Scan for the cell matching the given text and deliver its (x, y) coordinate at center. 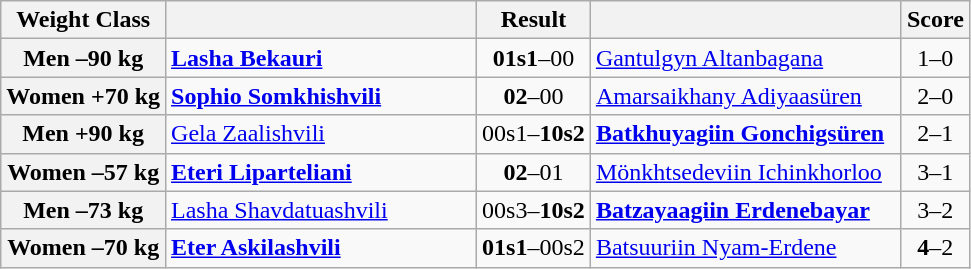
Result (534, 20)
02–00 (534, 96)
Batzayaagiin Erdenebayar (746, 210)
Men –90 kg (84, 58)
4–2 (935, 248)
02–01 (534, 172)
Batkhuyagiin Gonchigsüren (746, 134)
2–0 (935, 96)
Men +90 kg (84, 134)
Score (935, 20)
Women +70 kg (84, 96)
Eteri Liparteliani (322, 172)
Sophio Somkhishvili (322, 96)
2–1 (935, 134)
Men –73 kg (84, 210)
1–0 (935, 58)
Gantulgyn Altanbagana (746, 58)
Eter Askilashvili (322, 248)
01s1–00 (534, 58)
Lasha Shavdatuashvili (322, 210)
Women –70 kg (84, 248)
Amarsaikhany Adiyaasüren (746, 96)
01s1–00s2 (534, 248)
Women –57 kg (84, 172)
3–2 (935, 210)
Weight Class (84, 20)
00s1–10s2 (534, 134)
Batsuuriin Nyam-Erdene (746, 248)
Mönkhtsedeviin Ichinkhorloo (746, 172)
Lasha Bekauri (322, 58)
Gela Zaalishvili (322, 134)
3–1 (935, 172)
00s3–10s2 (534, 210)
